Search for the cell housing the specified text and yield its [X, Y] center coordinate. 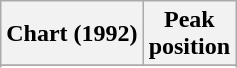
Peakposition [189, 34]
Chart (1992) [72, 34]
